Return (x, y) of the center of cell containing provided text 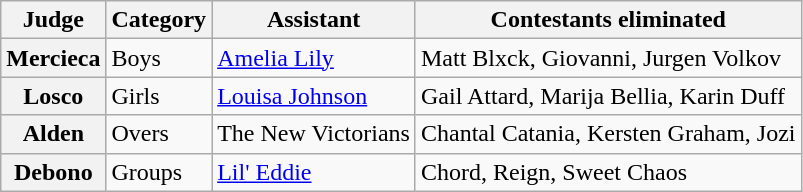
Louisa Johnson (314, 96)
Matt Blxck, Giovanni, Jurgen Volkov (608, 58)
Chantal Catania, Kersten Graham, Jozi (608, 134)
Girls (159, 96)
Judge (54, 20)
Debono (54, 172)
Alden (54, 134)
Boys (159, 58)
Category (159, 20)
Contestants eliminated (608, 20)
The New Victorians (314, 134)
Mercieca (54, 58)
Groups (159, 172)
Assistant (314, 20)
Losco (54, 96)
Overs (159, 134)
Amelia Lily (314, 58)
Lil' Eddie (314, 172)
Chord, Reign, Sweet Chaos (608, 172)
Gail Attard, Marija Bellia, Karin Duff (608, 96)
